For the text-containing cell, return its midpoint in [x, y] coordinate format. 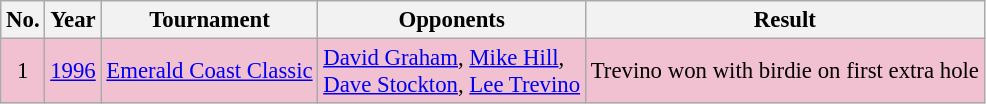
1996 [73, 72]
Result [784, 20]
1 [23, 72]
No. [23, 20]
Opponents [452, 20]
Tournament [210, 20]
Trevino won with birdie on first extra hole [784, 72]
Year [73, 20]
Emerald Coast Classic [210, 72]
David Graham, Mike Hill, Dave Stockton, Lee Trevino [452, 72]
